Capture the cell that displays the provided text and extract its [X, Y] central coordinate. 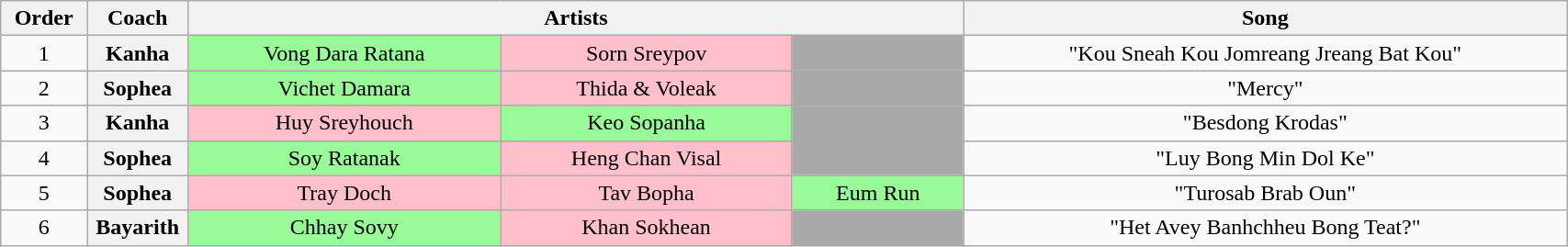
Bayarith [138, 228]
Vichet Damara [344, 88]
"Het Avey Banhchheu Bong Teat?" [1266, 228]
1 [44, 53]
Artists [576, 18]
3 [44, 123]
"Turosab Brab Oun" [1266, 193]
2 [44, 88]
"Kou Sneah Kou Jomreang Jreang Bat Kou" [1266, 53]
Song [1266, 18]
"Luy Bong Min Dol Ke" [1266, 158]
Order [44, 18]
Soy Ratanak [344, 158]
Tray Doch [344, 193]
6 [44, 228]
Vong Dara Ratana [344, 53]
Keo Sopanha [647, 123]
4 [44, 158]
Huy Sreyhouch [344, 123]
Eum Run [878, 193]
Sorn Sreypov [647, 53]
Heng Chan Visal [647, 158]
5 [44, 193]
"Besdong Krodas" [1266, 123]
"Mercy" [1266, 88]
Thida & Voleak [647, 88]
Coach [138, 18]
Khan Sokhean [647, 228]
Chhay Sovy [344, 228]
Tav Bopha [647, 193]
